Find where the given text appears and provide that cell's center as (x, y) coordinate. 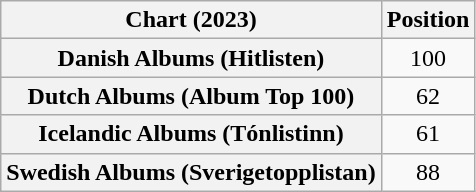
Position (428, 20)
100 (428, 58)
Icelandic Albums (Tónlistinn) (191, 134)
Swedish Albums (Sverigetopplistan) (191, 172)
62 (428, 96)
61 (428, 134)
Dutch Albums (Album Top 100) (191, 96)
88 (428, 172)
Danish Albums (Hitlisten) (191, 58)
Chart (2023) (191, 20)
